Provide the [X, Y] coordinate of the cell's center where the given text is located.  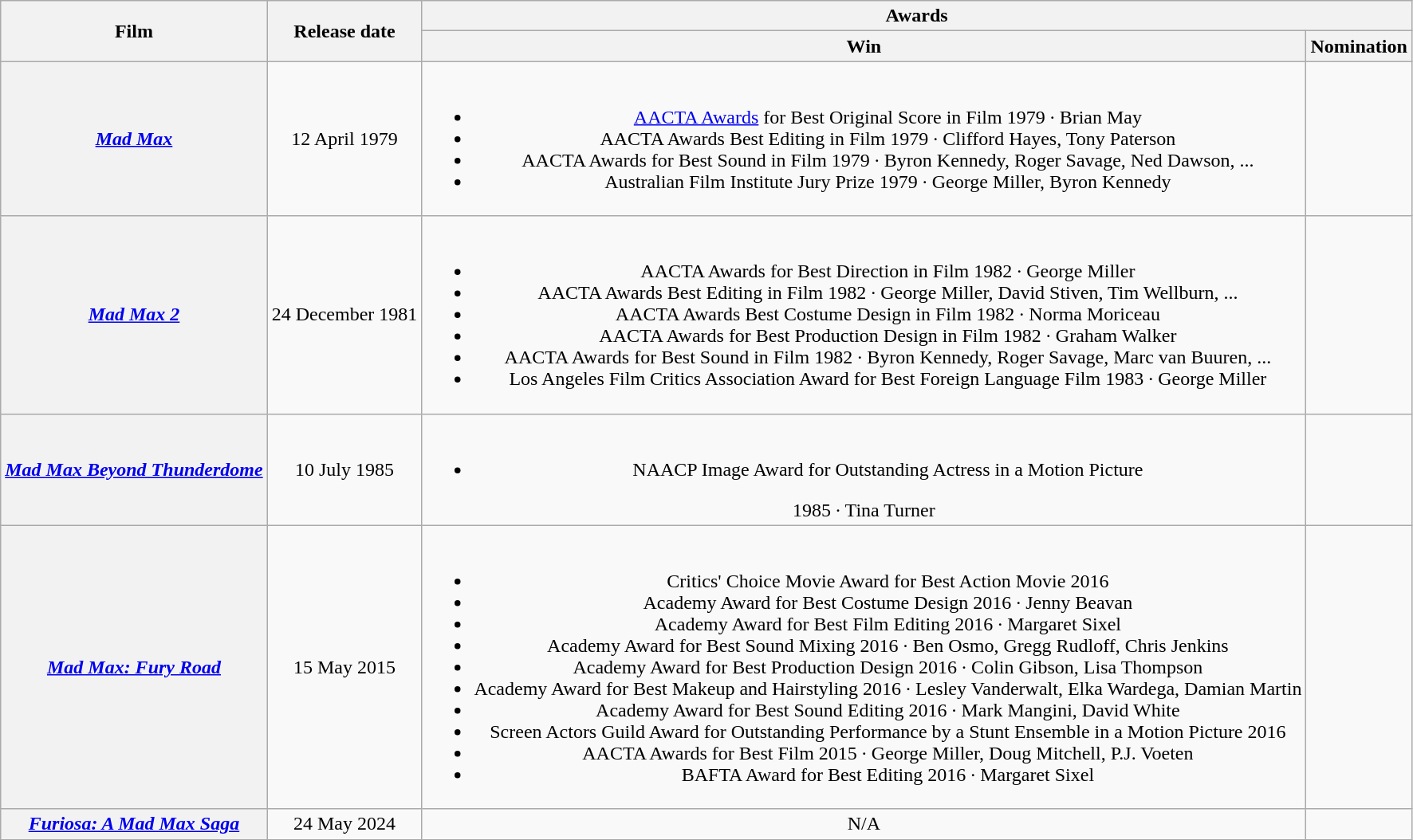
Mad Max: Fury Road [134, 667]
Nomination [1359, 46]
Win [864, 46]
12 April 1979 [344, 139]
15 May 2015 [344, 667]
N/A [864, 824]
Mad Max 2 [134, 315]
Release date [344, 31]
Mad Max Beyond Thunderdome [134, 469]
24 May 2024 [344, 824]
24 December 1981 [344, 315]
NAACP Image Award for Outstanding Actress in a Motion Picture1985 · Tina Turner [864, 469]
Furiosa: A Mad Max Saga [134, 824]
Awards [917, 16]
10 July 1985 [344, 469]
Mad Max [134, 139]
Film [134, 31]
